Find where the given text appears and provide that cell's center as (x, y) coordinate. 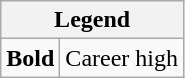
Bold (30, 58)
Career high (122, 58)
Legend (92, 20)
